Provide the [x, y] coordinate of the cell's center where the given text is located.  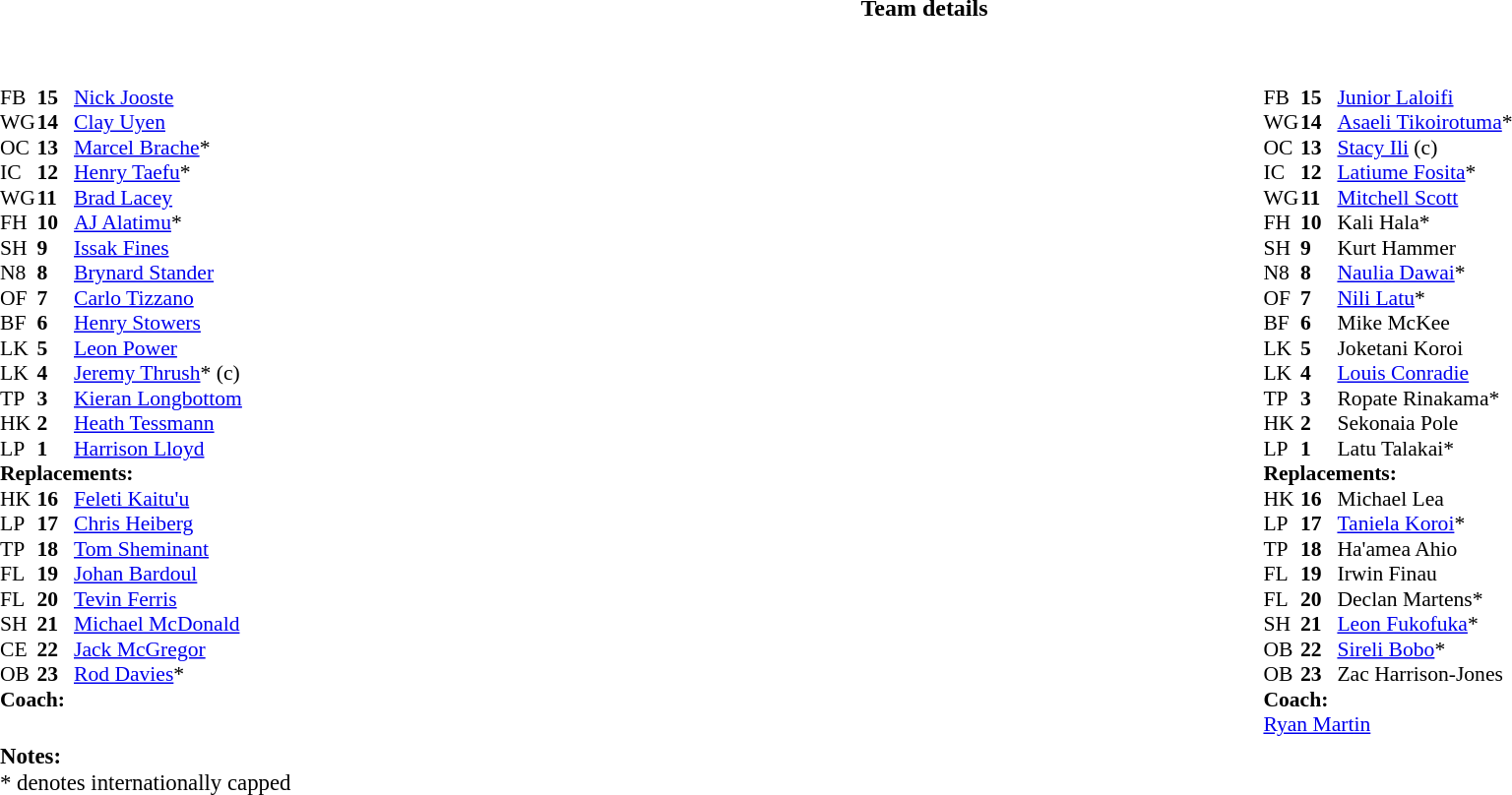
Stacy Ili (c) [1424, 148]
Ha'amea Ahio [1424, 549]
Henry Stowers [157, 324]
Chris Heiberg [157, 524]
Issak Fines [157, 248]
CE [19, 649]
Brad Lacey [157, 198]
Sekonaia Pole [1424, 424]
Ryan Martin [1388, 725]
Tom Sheminant [157, 549]
Jeremy Thrush* (c) [157, 373]
Kurt Hammer [1424, 248]
Henry Taefu* [157, 172]
Asaeli Tikoirotuma* [1424, 123]
Heath Tessmann [157, 424]
Harrison Lloyd [157, 449]
Nili Latu* [1424, 298]
Clay Uyen [157, 123]
Jack McGregor [157, 649]
Leon Fukofuka* [1424, 625]
Brynard Stander [157, 273]
Zac Harrison-Jones [1424, 674]
AJ Alatimu* [157, 223]
Kali Hala* [1424, 223]
Carlo Tizzano [157, 298]
Junior Laloifi [1424, 97]
Michael Lea [1424, 499]
Tevin Ferris [157, 599]
Louis Conradie [1424, 373]
Taniela Koroi* [1424, 524]
Irwin Finau [1424, 574]
Mitchell Scott [1424, 198]
Marcel Brache* [157, 148]
Michael McDonald [157, 625]
Feleti Kaitu'u [157, 499]
Sireli Bobo* [1424, 649]
Nick Jooste [157, 97]
Latu Talakai* [1424, 449]
Mike McKee [1424, 324]
Naulia Dawai* [1424, 273]
Leon Power [157, 348]
Declan Martens* [1424, 599]
Latiume Fosita* [1424, 172]
Rod Davies* [157, 674]
Kieran Longbottom [157, 398]
Ropate Rinakama* [1424, 398]
Johan Bardoul [157, 574]
Joketani Koroi [1424, 348]
